For the text-containing cell, return its midpoint in (X, Y) coordinate format. 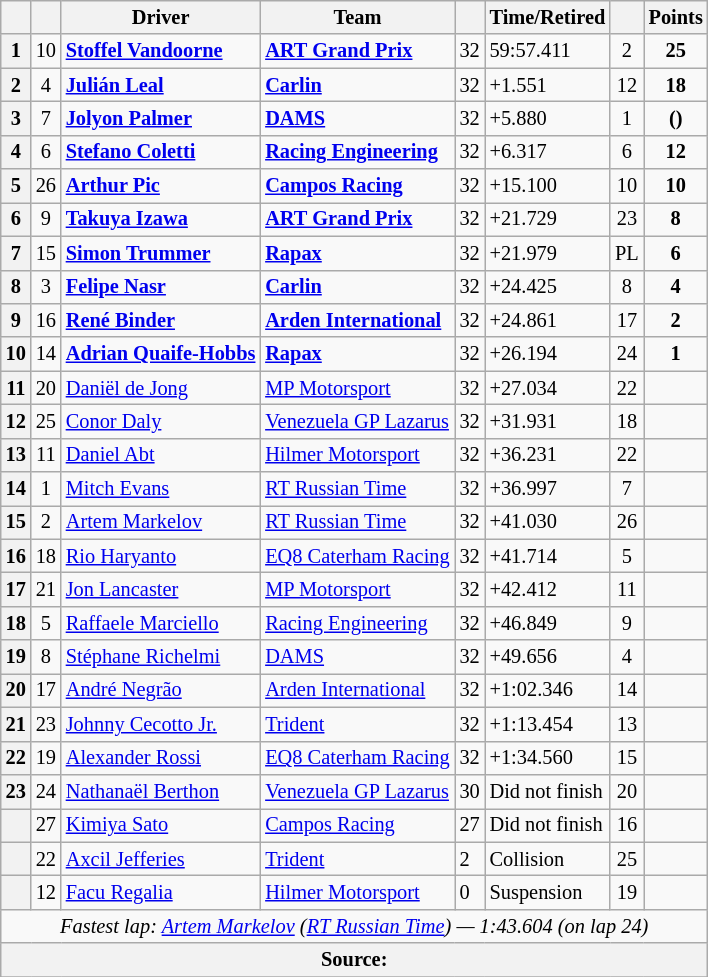
Collision (548, 859)
+42.412 (548, 589)
+46.849 (548, 623)
Artem Markelov (160, 522)
Source: (354, 960)
+1:34.560 (548, 758)
Takuya Izawa (160, 219)
Jon Lancaster (160, 589)
Daniel Abt (160, 455)
Daniël de Jong (160, 388)
+27.034 (548, 388)
Points (676, 17)
Fastest lap: Artem Markelov (RT Russian Time) — 1:43.604 (on lap 24) (354, 926)
+15.100 (548, 186)
Stoffel Vandoorne (160, 51)
Adrian Quaife-Hobbs (160, 354)
Jolyon Palmer (160, 118)
René Binder (160, 320)
+41.714 (548, 556)
+1:13.454 (548, 724)
30 (470, 791)
Stéphane Richelmi (160, 657)
Stefano Coletti (160, 152)
Julián Leal (160, 85)
+1:02.346 (548, 690)
Kimiya Sato (160, 825)
+31.931 (548, 421)
0 (470, 892)
Suspension (548, 892)
Nathanaël Berthon (160, 791)
Driver (160, 17)
+5.880 (548, 118)
+41.030 (548, 522)
Raffaele Marciello (160, 623)
59:57.411 (548, 51)
André Negrão (160, 690)
Simon Trummer (160, 253)
+21.979 (548, 253)
+1.551 (548, 85)
Rio Haryanto (160, 556)
Arthur Pic (160, 186)
Alexander Rossi (160, 758)
Team (357, 17)
+36.231 (548, 455)
Conor Daly (160, 421)
Mitch Evans (160, 489)
Axcil Jefferies (160, 859)
+49.656 (548, 657)
Felipe Nasr (160, 287)
+21.729 (548, 219)
Facu Regalia (160, 892)
Time/Retired (548, 17)
() (676, 118)
+24.861 (548, 320)
+36.997 (548, 489)
+6.317 (548, 152)
Johnny Cecotto Jr. (160, 724)
PL (626, 253)
+24.425 (548, 287)
+26.194 (548, 354)
